Identify which cell holds the provided text, then report its (x, y) central coordinate. 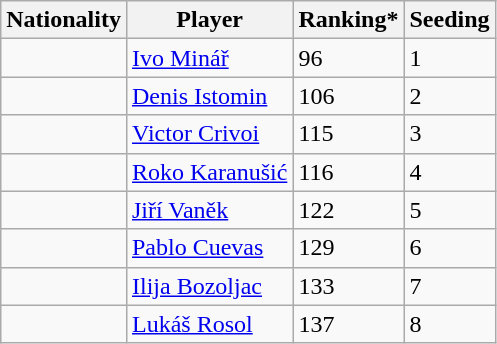
Ilija Bozoljac (209, 286)
5 (450, 210)
Roko Karanušić (209, 172)
133 (348, 286)
Jiří Vaněk (209, 210)
1 (450, 58)
122 (348, 210)
115 (348, 134)
129 (348, 248)
96 (348, 58)
116 (348, 172)
137 (348, 324)
106 (348, 96)
Victor Crivoi (209, 134)
7 (450, 286)
Nationality (64, 20)
Lukáš Rosol (209, 324)
3 (450, 134)
4 (450, 172)
Player (209, 20)
Denis Istomin (209, 96)
Ivo Minář (209, 58)
6 (450, 248)
2 (450, 96)
Seeding (450, 20)
8 (450, 324)
Pablo Cuevas (209, 248)
Ranking* (348, 20)
